Detect which cell encompasses the target text, then output its [x, y] center coordinate. 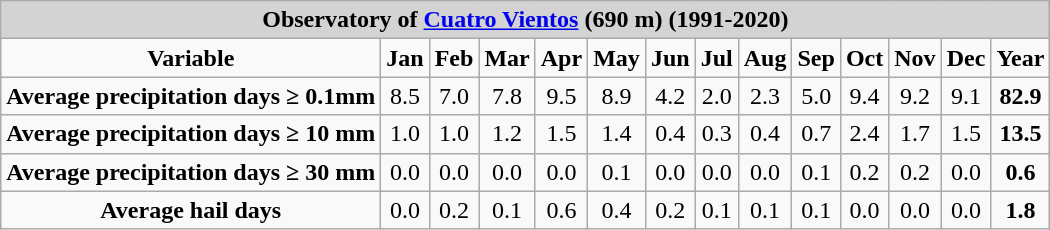
8.5 [405, 96]
Jan [405, 58]
82.9 [1020, 96]
Average precipitation days ≥ 0.1mm [191, 96]
Year [1020, 58]
Aug [765, 58]
Jun [670, 58]
2.0 [716, 96]
Feb [454, 58]
Variable [191, 58]
4.2 [670, 96]
13.5 [1020, 134]
Mar [507, 58]
Average precipitation days ≥ 10 mm [191, 134]
9.4 [864, 96]
Average precipitation days ≥ 30 mm [191, 172]
9.1 [966, 96]
Dec [966, 58]
Nov [915, 58]
Oct [864, 58]
1.8 [1020, 210]
Jul [716, 58]
7.8 [507, 96]
Average hail days [191, 210]
9.5 [561, 96]
1.4 [617, 134]
9.2 [915, 96]
Observatory of Cuatro Vientos (690 m) (1991-2020) [526, 20]
8.9 [617, 96]
May [617, 58]
7.0 [454, 96]
0.3 [716, 134]
0.7 [816, 134]
1.7 [915, 134]
2.3 [765, 96]
1.2 [507, 134]
Sep [816, 58]
2.4 [864, 134]
5.0 [816, 96]
Apr [561, 58]
